Detect which cell encompasses the target text, then output its [X, Y] center coordinate. 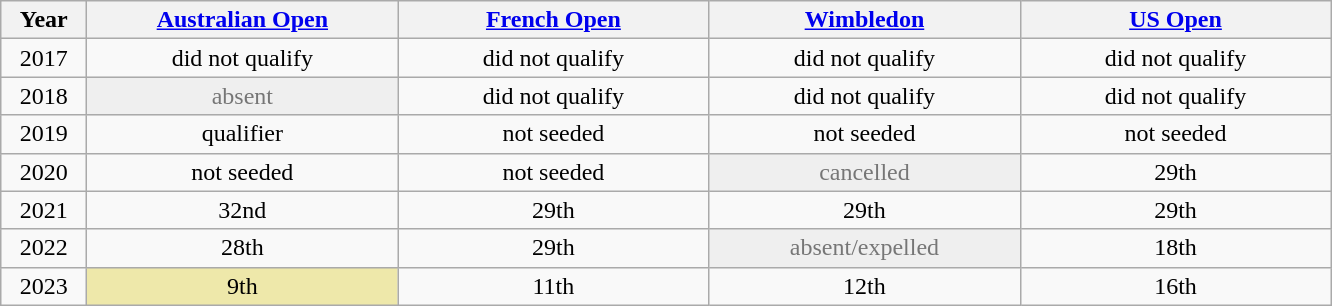
18th [1176, 248]
2023 [44, 286]
absent [242, 96]
Wimbledon [864, 20]
absent/expelled [864, 248]
2022 [44, 248]
2019 [44, 134]
French Open [554, 20]
cancelled [864, 172]
9th [242, 286]
US Open [1176, 20]
2021 [44, 210]
Year [44, 20]
11th [554, 286]
2020 [44, 172]
32nd [242, 210]
12th [864, 286]
Australian Open [242, 20]
16th [1176, 286]
qualifier [242, 134]
2017 [44, 58]
28th [242, 248]
2018 [44, 96]
